Locate the cell with the specified text and output its [X, Y] center coordinate. 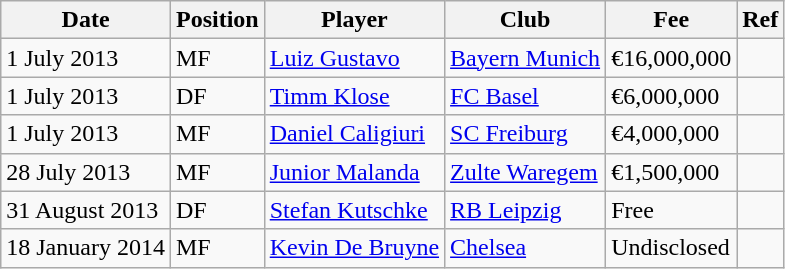
28 July 2013 [86, 172]
Kevin De Bruyne [354, 248]
Ref [760, 20]
€4,000,000 [672, 134]
Bayern Munich [526, 58]
Player [354, 20]
SC Freiburg [526, 134]
18 January 2014 [86, 248]
Junior Malanda [354, 172]
€1,500,000 [672, 172]
Date [86, 20]
Undisclosed [672, 248]
Daniel Caligiuri [354, 134]
31 August 2013 [86, 210]
Position [217, 20]
Timm Klose [354, 96]
Club [526, 20]
Stefan Kutschke [354, 210]
€16,000,000 [672, 58]
€6,000,000 [672, 96]
Zulte Waregem [526, 172]
Fee [672, 20]
Free [672, 210]
Chelsea [526, 248]
FC Basel [526, 96]
Luiz Gustavo [354, 58]
RB Leipzig [526, 210]
